Search for the cell housing the specified text and yield its (X, Y) center coordinate. 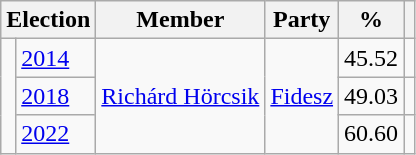
% (372, 20)
2018 (56, 96)
Fidesz (302, 96)
49.03 (372, 96)
Election (48, 20)
Member (180, 20)
Party (302, 20)
Richárd Hörcsik (180, 96)
2014 (56, 58)
45.52 (372, 58)
60.60 (372, 134)
2022 (56, 134)
